From the cell containing the given text, extract its center point as [X, Y] coordinate. 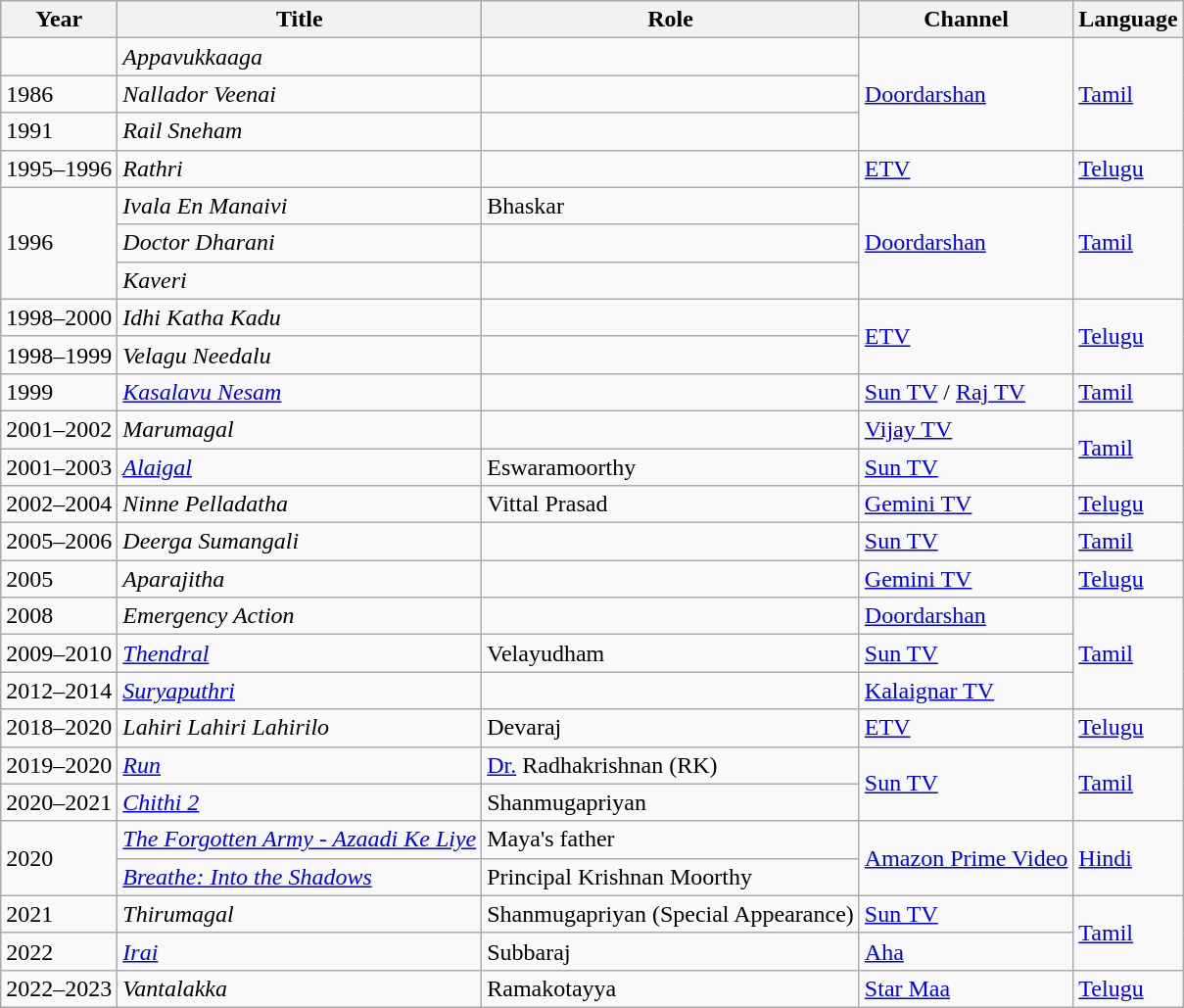
Hindi [1128, 858]
Eswaramoorthy [671, 467]
Suryaputhri [300, 691]
2009–2010 [59, 653]
Ramakotayya [671, 988]
2020–2021 [59, 802]
Velagu Needalu [300, 355]
Bhaskar [671, 206]
Vittal Prasad [671, 504]
Shanmugapriyan [671, 802]
Breathe: Into the Shadows [300, 877]
2002–2004 [59, 504]
Kaveri [300, 280]
Sun TV / Raj TV [966, 392]
Vijay TV [966, 429]
2005–2006 [59, 542]
Run [300, 765]
Star Maa [966, 988]
Idhi Katha Kadu [300, 317]
Thendral [300, 653]
Appavukkaaga [300, 57]
Rail Sneham [300, 131]
Subbaraj [671, 951]
1996 [59, 243]
Kalaignar TV [966, 691]
1986 [59, 94]
Aparajitha [300, 579]
Language [1128, 20]
2022 [59, 951]
Vantalakka [300, 988]
Doctor Dharani [300, 243]
Deerga Sumangali [300, 542]
Title [300, 20]
Shanmugapriyan (Special Appearance) [671, 914]
Chithi 2 [300, 802]
1991 [59, 131]
Role [671, 20]
1998–1999 [59, 355]
Emergency Action [300, 616]
1998–2000 [59, 317]
Ninne Pelladatha [300, 504]
Irai [300, 951]
Devaraj [671, 728]
Marumagal [300, 429]
The Forgotten Army - Azaadi Ke Liye [300, 840]
2005 [59, 579]
Nallador Veenai [300, 94]
Thirumagal [300, 914]
Aha [966, 951]
2012–2014 [59, 691]
Rathri [300, 168]
Velayudham [671, 653]
Lahiri Lahiri Lahirilo [300, 728]
2018–2020 [59, 728]
2008 [59, 616]
2001–2003 [59, 467]
Principal Krishnan Moorthy [671, 877]
2021 [59, 914]
Dr. Radhakrishnan (RK) [671, 765]
Channel [966, 20]
Ivala En Manaivi [300, 206]
2019–2020 [59, 765]
Amazon Prime Video [966, 858]
Maya's father [671, 840]
Year [59, 20]
2022–2023 [59, 988]
1995–1996 [59, 168]
2020 [59, 858]
2001–2002 [59, 429]
Kasalavu Nesam [300, 392]
1999 [59, 392]
Alaigal [300, 467]
